Output the [x, y] coordinate of the center of the cell containing the given text.  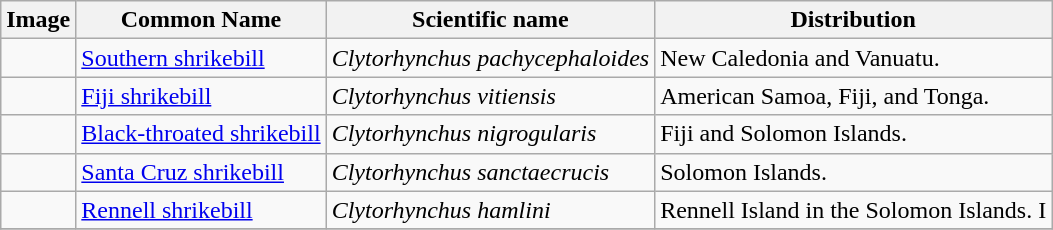
Rennell Island in the Solomon Islands. I [854, 210]
Santa Cruz shrikebill [201, 172]
Distribution [854, 20]
New Caledonia and Vanuatu. [854, 58]
Clytorhynchus hamlini [490, 210]
Clytorhynchus nigrogularis [490, 134]
Black-throated shrikebill [201, 134]
Clytorhynchus vitiensis [490, 96]
Image [38, 20]
Southern shrikebill [201, 58]
Scientific name [490, 20]
Common Name [201, 20]
Fiji and Solomon Islands. [854, 134]
Rennell shrikebill [201, 210]
Clytorhynchus sanctaecrucis [490, 172]
Clytorhynchus pachycephaloides [490, 58]
American Samoa, Fiji, and Tonga. [854, 96]
Fiji shrikebill [201, 96]
Solomon Islands. [854, 172]
